Extract the (x, y) coordinate from the center of the cell holding the provided text.  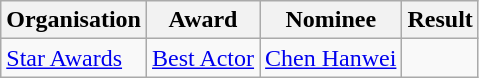
Star Awards (74, 58)
Best Actor (204, 58)
Nominee (331, 20)
Organisation (74, 20)
Award (204, 20)
Result (440, 20)
Chen Hanwei (331, 58)
